From the cell containing the given text, extract its center point as [x, y] coordinate. 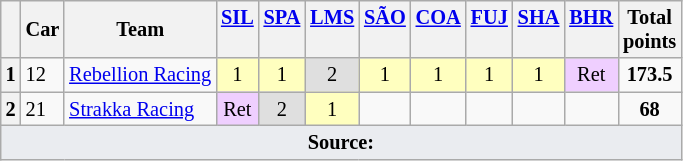
SHA [539, 29]
SPA [282, 29]
COA [438, 29]
LMS [332, 29]
Source: [341, 142]
Car [43, 29]
SIL [238, 29]
SÃO [385, 29]
Team [140, 29]
FUJ [490, 29]
BHR [591, 29]
Totalpoints [650, 29]
Strakka Racing [140, 109]
68 [650, 109]
173.5 [650, 75]
Rebellion Racing [140, 75]
21 [43, 109]
12 [43, 75]
